Return (x, y) of the center of cell containing provided text 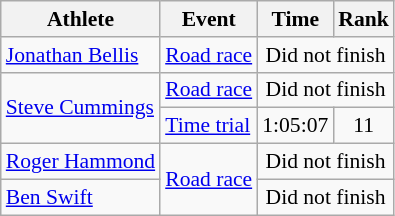
1:05:07 (295, 126)
Event (208, 19)
Jonathan Bellis (80, 55)
Steve Cummings (80, 108)
Ben Swift (80, 197)
Time trial (208, 126)
11 (364, 126)
Roger Hammond (80, 162)
Rank (364, 19)
Time (295, 19)
Athlete (80, 19)
